Locate the cell with the specified text and output its [X, Y] center coordinate. 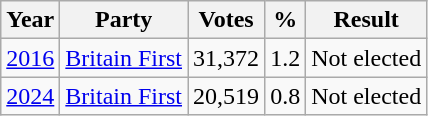
2016 [30, 58]
Result [366, 20]
Votes [226, 20]
Party [124, 20]
2024 [30, 96]
0.8 [286, 96]
20,519 [226, 96]
31,372 [226, 58]
1.2 [286, 58]
Year [30, 20]
% [286, 20]
